For the text-containing cell, return its midpoint in (X, Y) coordinate format. 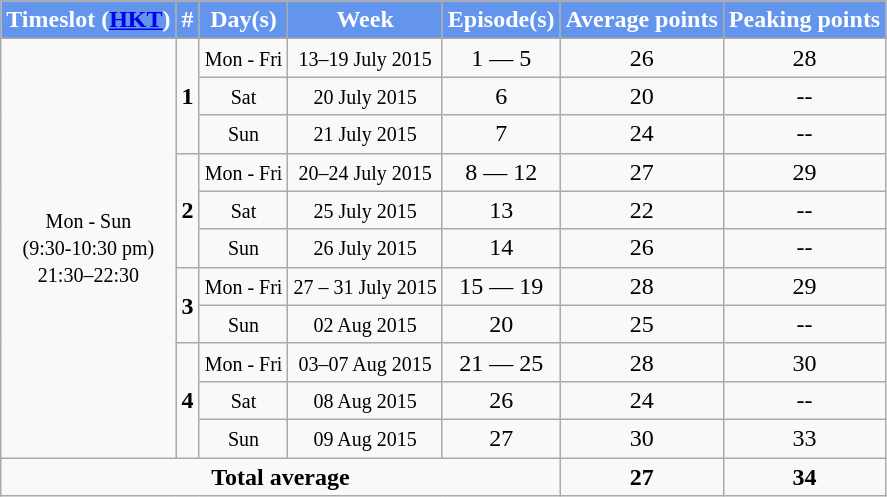
Mon - Sun(9:30-10:30 pm)21:30–22:30 (88, 248)
13 (501, 210)
03–07 Aug 2015 (365, 362)
02 Aug 2015 (365, 324)
Peaking points (804, 20)
8 — 12 (501, 172)
09 Aug 2015 (365, 438)
34 (804, 477)
33 (804, 438)
14 (501, 248)
15 — 19 (501, 286)
21 — 25 (501, 362)
13–19 July 2015 (365, 58)
21 July 2015 (365, 134)
26 July 2015 (365, 248)
20–24 July 2015 (365, 172)
22 (642, 210)
20 July 2015 (365, 96)
Timeslot (HKT) (88, 20)
08 Aug 2015 (365, 400)
# (188, 20)
27 – 31 July 2015 (365, 286)
Average points (642, 20)
Day(s) (244, 20)
3 (188, 305)
Total average (280, 477)
25 (642, 324)
1 (188, 96)
7 (501, 134)
Week (365, 20)
6 (501, 96)
2 (188, 210)
Episode(s) (501, 20)
1 — 5 (501, 58)
25 July 2015 (365, 210)
4 (188, 400)
